Provide the [X, Y] coordinate of the cell's center where the given text is located.  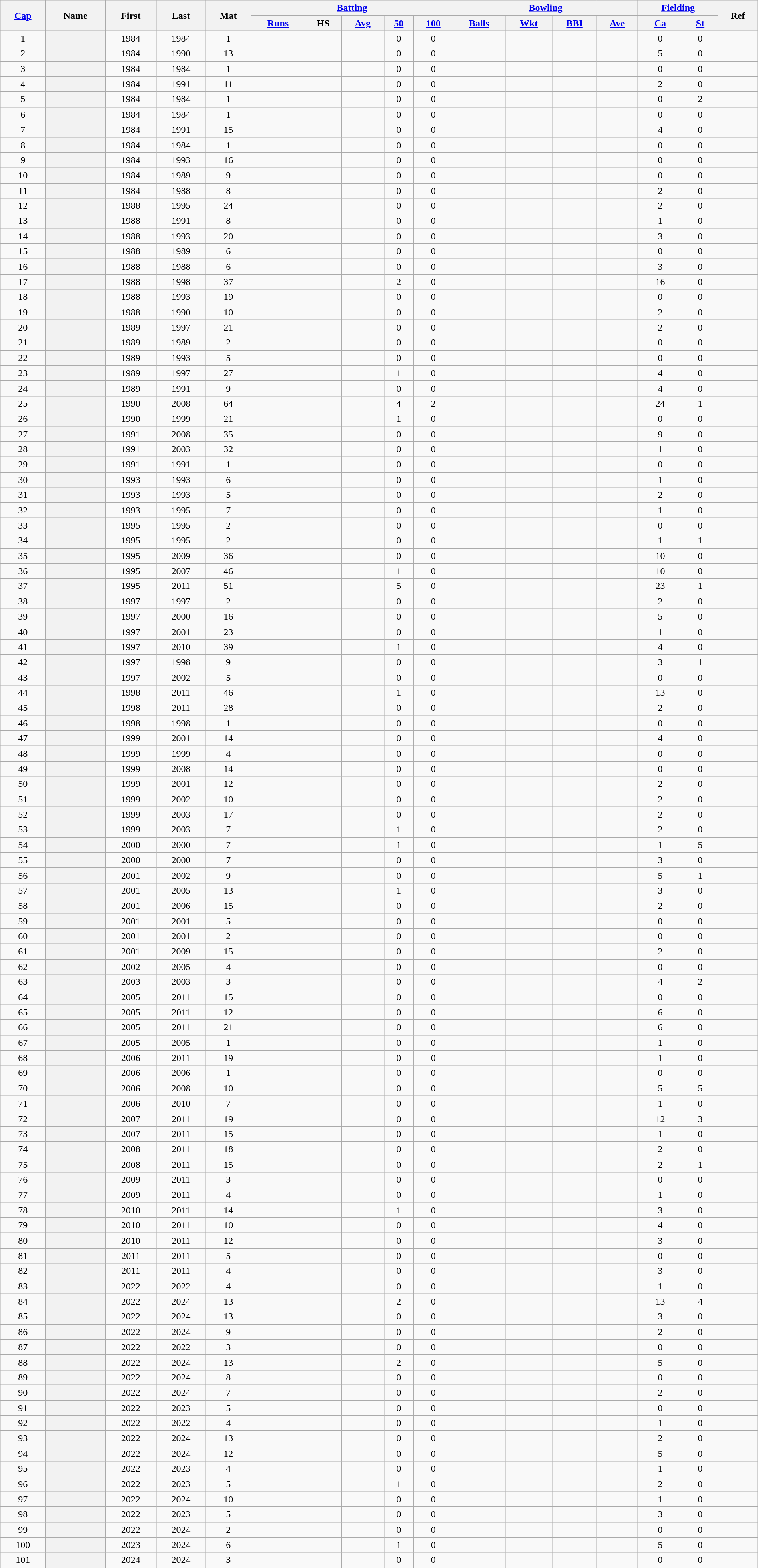
47 [23, 738]
Balls [479, 23]
99 [23, 1530]
Batting [352, 8]
49 [23, 769]
Bowling [545, 8]
33 [23, 525]
St [700, 23]
61 [23, 952]
85 [23, 1317]
59 [23, 921]
66 [23, 1027]
Ave [617, 23]
75 [23, 1165]
94 [23, 1454]
56 [23, 875]
55 [23, 860]
38 [23, 601]
54 [23, 845]
52 [23, 814]
Ca [660, 23]
81 [23, 1256]
89 [23, 1377]
67 [23, 1043]
40 [23, 632]
69 [23, 1073]
34 [23, 541]
Last [181, 16]
96 [23, 1484]
63 [23, 982]
71 [23, 1103]
Cap [23, 16]
Wkt [529, 23]
60 [23, 936]
70 [23, 1088]
42 [23, 662]
95 [23, 1469]
84 [23, 1301]
43 [23, 678]
Fielding [678, 8]
29 [23, 465]
90 [23, 1392]
74 [23, 1149]
58 [23, 906]
Avg [363, 23]
Mat [229, 16]
98 [23, 1514]
30 [23, 480]
44 [23, 693]
73 [23, 1134]
57 [23, 890]
45 [23, 708]
Name [75, 16]
88 [23, 1362]
82 [23, 1271]
68 [23, 1058]
76 [23, 1180]
Runs [278, 23]
87 [23, 1347]
93 [23, 1438]
101 [23, 1560]
BBI [574, 23]
91 [23, 1408]
26 [23, 419]
78 [23, 1210]
92 [23, 1423]
53 [23, 830]
80 [23, 1241]
97 [23, 1499]
72 [23, 1119]
83 [23, 1286]
31 [23, 495]
HS [323, 23]
65 [23, 1012]
First [130, 16]
41 [23, 647]
86 [23, 1332]
Ref [738, 16]
48 [23, 754]
79 [23, 1225]
77 [23, 1195]
22 [23, 358]
62 [23, 967]
25 [23, 403]
